From the cell containing the given text, extract its center point as (x, y) coordinate. 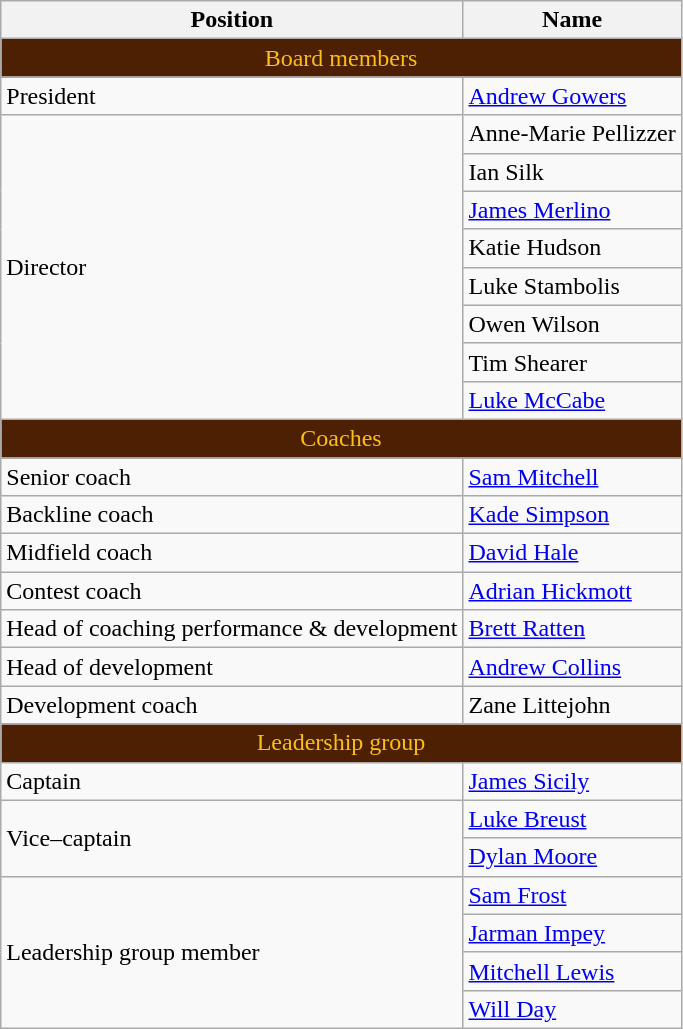
Leadership group member (232, 952)
Midfield coach (232, 553)
Director (232, 267)
Will Day (572, 1009)
Mitchell Lewis (572, 971)
James Sicily (572, 781)
Ian Silk (572, 172)
Development coach (232, 705)
David Hale (572, 553)
Position (232, 20)
Head of development (232, 667)
Senior coach (232, 477)
Anne-Marie Pellizzer (572, 134)
Vice–captain (232, 838)
Jarman Impey (572, 933)
Name (572, 20)
Kade Simpson (572, 515)
Sam Mitchell (572, 477)
Luke Stambolis (572, 286)
Andrew Collins (572, 667)
Luke McCabe (572, 400)
Backline coach (232, 515)
Andrew Gowers (572, 96)
Owen Wilson (572, 324)
Zane Littejohn (572, 705)
Coaches (342, 438)
Luke Breust (572, 819)
Head of coaching performance & development (232, 629)
Katie Hudson (572, 248)
Leadership group (342, 743)
Brett Ratten (572, 629)
Captain (232, 781)
James Merlino (572, 210)
Tim Shearer (572, 362)
Sam Frost (572, 895)
Board members (342, 58)
Contest coach (232, 591)
President (232, 96)
Adrian Hickmott (572, 591)
Dylan Moore (572, 857)
